Find where the given text appears and provide that cell's center as [x, y] coordinate. 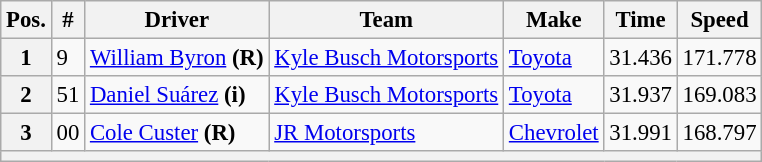
171.778 [720, 58]
Chevrolet [554, 133]
31.436 [640, 58]
JR Motorsports [386, 133]
Driver [177, 20]
# [68, 20]
Time [640, 20]
168.797 [720, 133]
3 [26, 133]
Speed [720, 20]
Cole Custer (R) [177, 133]
51 [68, 95]
31.991 [640, 133]
Team [386, 20]
Daniel Suárez (i) [177, 95]
Pos. [26, 20]
1 [26, 58]
9 [68, 58]
2 [26, 95]
00 [68, 133]
169.083 [720, 95]
Make [554, 20]
31.937 [640, 95]
William Byron (R) [177, 58]
